Provide the (X, Y) coordinate of the cell's center where the given text is located.  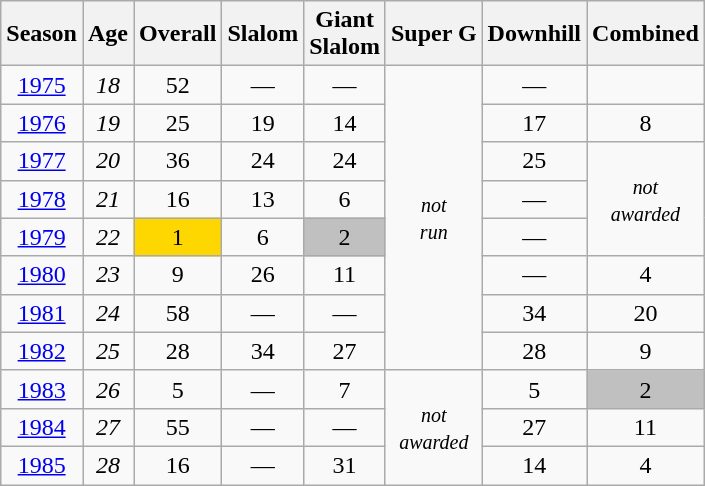
22 (108, 237)
Downhill (534, 34)
1985 (42, 465)
13 (263, 199)
21 (108, 199)
58 (178, 313)
Season (42, 34)
1980 (42, 275)
7 (345, 389)
1977 (42, 161)
17 (534, 123)
1978 (42, 199)
1 (178, 237)
55 (178, 427)
1979 (42, 237)
Age (108, 34)
18 (108, 85)
1975 (42, 85)
8 (646, 123)
notrun (434, 218)
1984 (42, 427)
GiantSlalom (345, 34)
1976 (42, 123)
36 (178, 161)
Overall (178, 34)
31 (345, 465)
1981 (42, 313)
Slalom (263, 34)
1982 (42, 351)
Combined (646, 34)
Super G (434, 34)
52 (178, 85)
1983 (42, 389)
23 (108, 275)
